Capture the cell that displays the provided text and extract its [x, y] central coordinate. 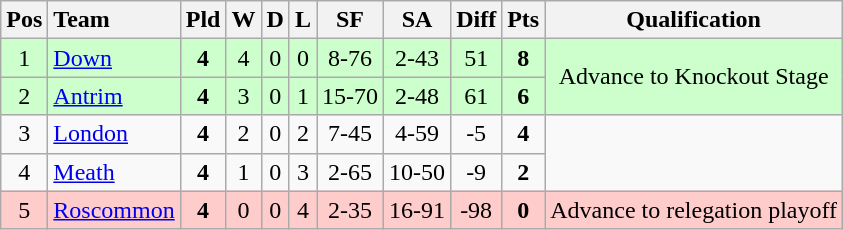
10-50 [418, 172]
15-70 [350, 96]
Advance to Knockout Stage [694, 77]
Pld [203, 20]
D [275, 20]
London [114, 134]
Pts [524, 20]
61 [476, 96]
-5 [476, 134]
Down [114, 58]
Qualification [694, 20]
6 [524, 96]
Meath [114, 172]
Pos [24, 20]
Roscommon [114, 210]
Team [114, 20]
51 [476, 58]
8 [524, 58]
Antrim [114, 96]
Advance to relegation playoff [694, 210]
2-65 [350, 172]
SF [350, 20]
L [302, 20]
-98 [476, 210]
-9 [476, 172]
2-48 [418, 96]
7-45 [350, 134]
2-35 [350, 210]
W [244, 20]
16-91 [418, 210]
5 [24, 210]
SA [418, 20]
2-43 [418, 58]
8-76 [350, 58]
Diff [476, 20]
4-59 [418, 134]
